Return (x, y) of the center of cell containing provided text 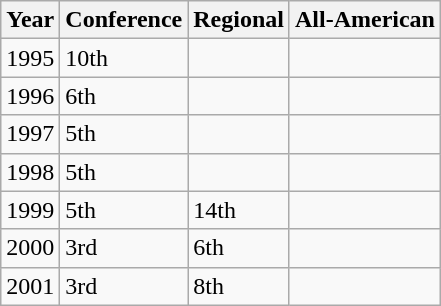
8th (239, 286)
1998 (30, 172)
1999 (30, 210)
Conference (124, 20)
1996 (30, 96)
1997 (30, 134)
2000 (30, 248)
2001 (30, 286)
1995 (30, 58)
Year (30, 20)
14th (239, 210)
10th (124, 58)
Regional (239, 20)
All-American (364, 20)
